Provide the [X, Y] coordinate of the cell's center where the given text is located.  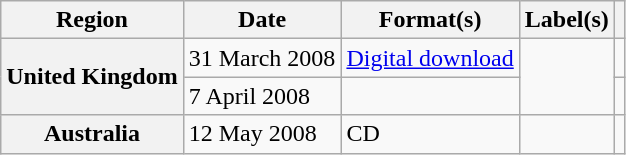
Date [262, 20]
United Kingdom [92, 77]
CD [430, 134]
Digital download [430, 58]
Region [92, 20]
31 March 2008 [262, 58]
7 April 2008 [262, 96]
Australia [92, 134]
Format(s) [430, 20]
Label(s) [566, 20]
12 May 2008 [262, 134]
